Provide the [x, y] coordinate of the cell's center where the given text is located.  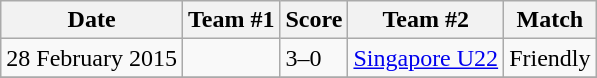
3–0 [314, 58]
Score [314, 20]
Friendly [550, 58]
Team #1 [231, 20]
Team #2 [426, 20]
Date [92, 20]
Match [550, 20]
28 February 2015 [92, 58]
Singapore U22 [426, 58]
